Determine the [x, y] coordinate at the center of the cell enclosing the given text.  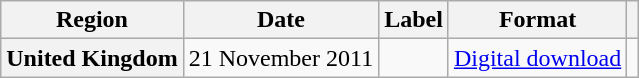
Region [92, 20]
Format [537, 20]
United Kingdom [92, 58]
21 November 2011 [280, 58]
Digital download [537, 58]
Date [280, 20]
Label [414, 20]
